Search for the cell housing the specified text and yield its (X, Y) center coordinate. 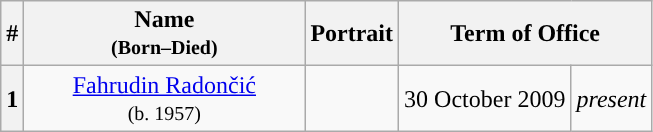
Term of Office (526, 34)
30 October 2009 (485, 98)
Portrait (352, 34)
Name(Born–Died) (164, 34)
# (12, 34)
Fahrudin Radončić(b. 1957) (164, 98)
present (612, 98)
1 (12, 98)
